Identify which cell holds the provided text, then report its (x, y) central coordinate. 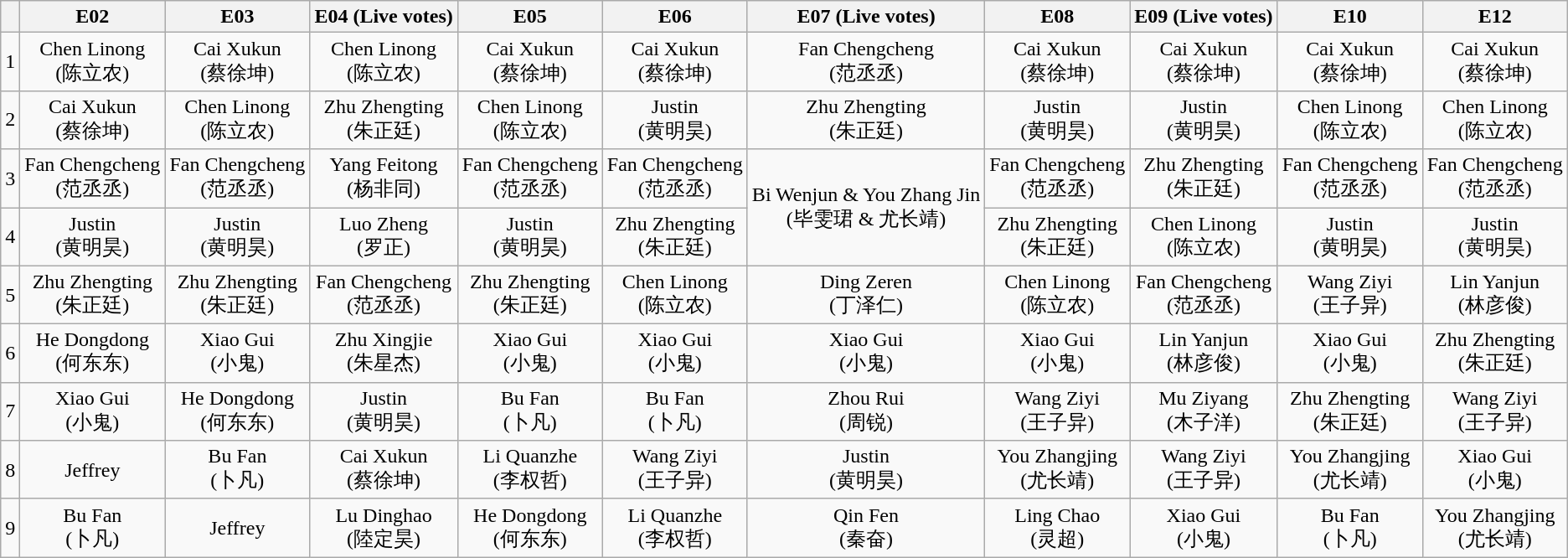
Luo Zheng(罗正) (384, 237)
E05 (529, 17)
9 (10, 528)
Lu Dinghao(陸定昊) (384, 528)
E06 (675, 17)
E04 (Live votes) (384, 17)
6 (10, 354)
8 (10, 470)
1 (10, 62)
4 (10, 237)
3 (10, 178)
2 (10, 120)
E03 (238, 17)
Ding Zeren(丁泽仁) (866, 295)
E10 (1350, 17)
E09 (Live votes) (1204, 17)
Bi Wenjun & You Zhang Jin(毕雯珺 & 尤长靖) (866, 208)
Zhu Xingjie(朱星杰) (384, 354)
Zhou Rui(周锐) (866, 411)
5 (10, 295)
Yang Feitong(杨非同) (384, 178)
E12 (1494, 17)
E02 (92, 17)
E08 (1057, 17)
E07 (Live votes) (866, 17)
Mu Ziyang(木子洋) (1204, 411)
7 (10, 411)
Qin Fen(秦奋) (866, 528)
Ling Chao(灵超) (1057, 528)
